Scan for the cell matching the given text and deliver its (x, y) coordinate at center. 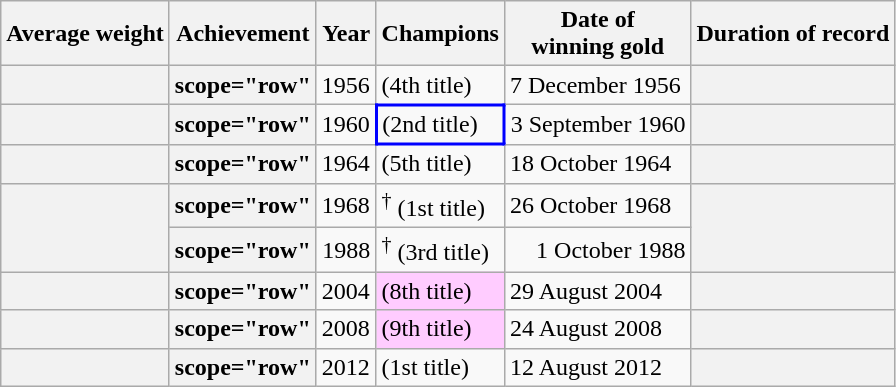
Champions (440, 34)
Year (346, 34)
26 October 1968 (597, 206)
2004 (346, 291)
1956 (346, 86)
1968 (346, 206)
(9th title) (440, 329)
Duration of record (793, 34)
24 August 2008 (597, 329)
Achievement (242, 34)
(4th title) (440, 86)
† (1st title) (440, 206)
29 August 2004 (597, 291)
1988 (346, 250)
2008 (346, 329)
3 September 1960 (597, 125)
12 August 2012 (597, 367)
(1st title) (440, 367)
(8th title) (440, 291)
2012 (346, 367)
1 October 1988 (597, 250)
Average weight (86, 34)
(5th title) (440, 164)
† (3rd title) (440, 250)
1964 (346, 164)
Date ofwinning gold (597, 34)
1960 (346, 125)
7 December 1956 (597, 86)
18 October 1964 (597, 164)
(2nd title) (440, 125)
